Extract the (x, y) coordinate from the center of the cell holding the provided text.  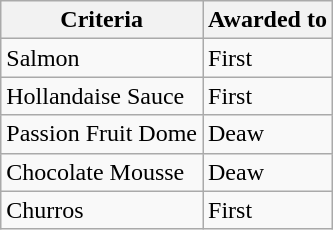
Salmon (102, 58)
Churros (102, 210)
Awarded to (267, 20)
Criteria (102, 20)
Hollandaise Sauce (102, 96)
Passion Fruit Dome (102, 134)
Chocolate Mousse (102, 172)
